Return the (X, Y) coordinate for the center point of the cell that contains the specified text.  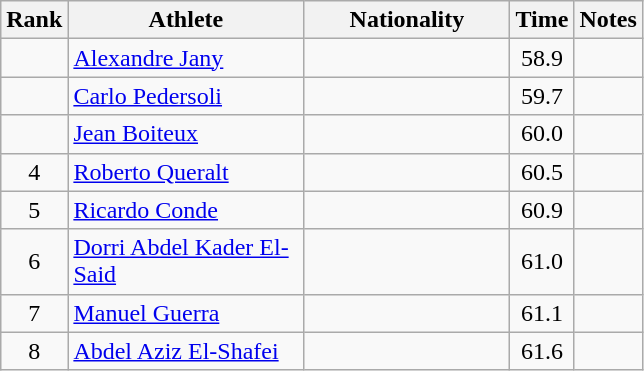
60.0 (542, 134)
Rank (34, 20)
Carlo Pedersoli (186, 96)
Athlete (186, 20)
61.6 (542, 351)
Roberto Queralt (186, 172)
Manuel Guerra (186, 313)
61.1 (542, 313)
Dorri Abdel Kader El-Said (186, 262)
6 (34, 262)
61.0 (542, 262)
5 (34, 210)
58.9 (542, 58)
Ricardo Conde (186, 210)
Abdel Aziz El-Shafei (186, 351)
Notes (608, 20)
4 (34, 172)
60.5 (542, 172)
Nationality (407, 20)
Alexandre Jany (186, 58)
Jean Boiteux (186, 134)
7 (34, 313)
8 (34, 351)
Time (542, 20)
59.7 (542, 96)
60.9 (542, 210)
